Detect which cell encompasses the target text, then output its [X, Y] center coordinate. 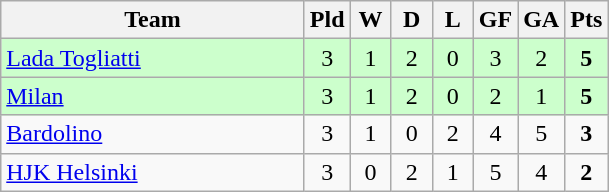
GF [495, 20]
Milan [153, 96]
D [412, 20]
Lada Togliatti [153, 58]
HJK Helsinki [153, 172]
Pts [586, 20]
Team [153, 20]
Bardolino [153, 134]
Pld [327, 20]
W [370, 20]
GA [542, 20]
L [452, 20]
